From the cell containing the given text, extract its center point as [X, Y] coordinate. 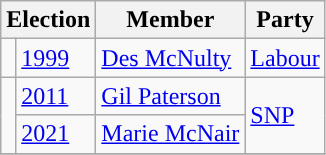
Election [48, 20]
1999 [56, 58]
Labour [285, 58]
Marie McNair [170, 134]
Des McNulty [170, 58]
2021 [56, 134]
Member [170, 20]
Gil Paterson [170, 96]
Party [285, 20]
SNP [285, 115]
2011 [56, 96]
